Scan for the cell matching the given text and deliver its (x, y) coordinate at center. 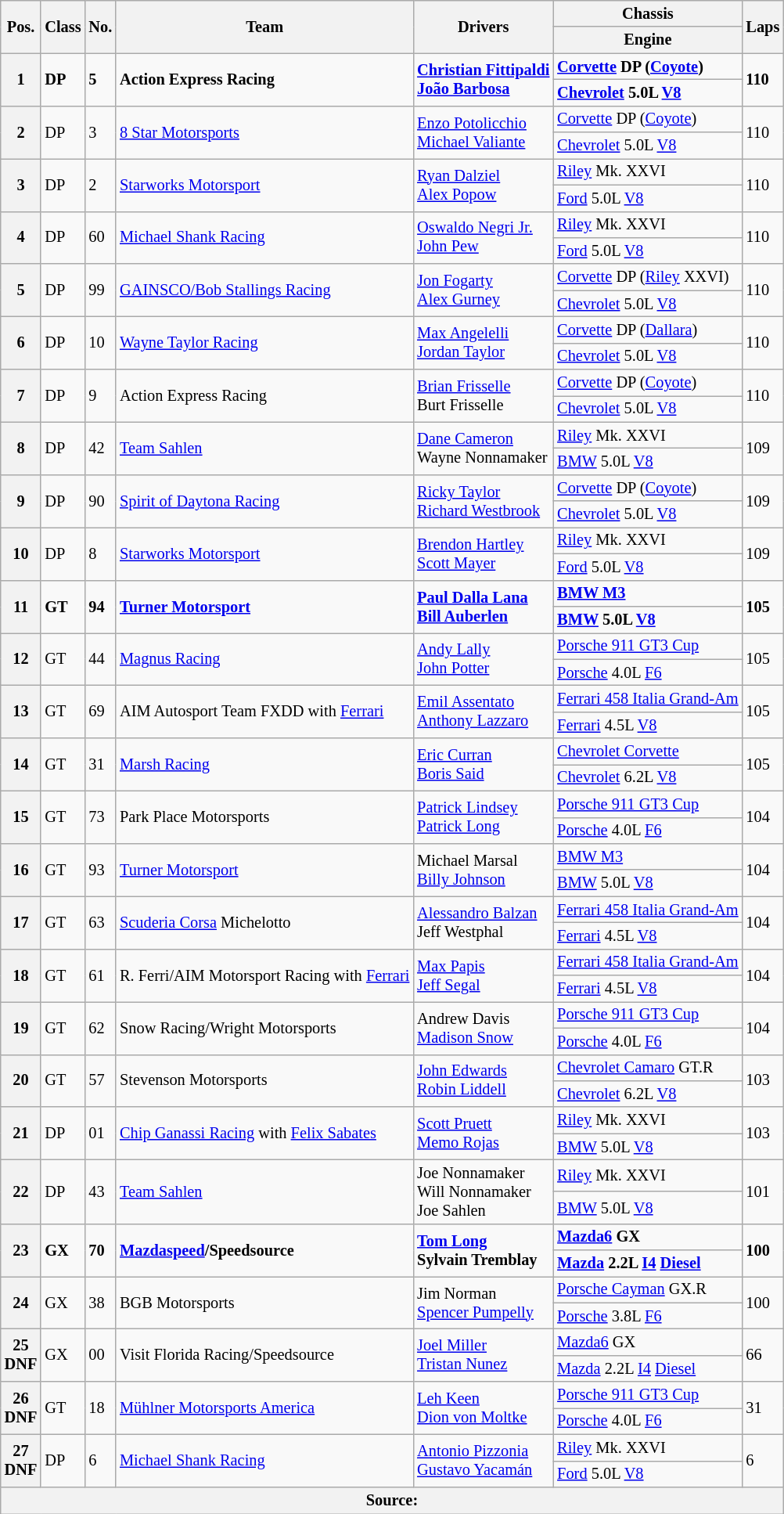
Laps (762, 27)
94 (100, 606)
00 (100, 1356)
Source: (392, 1500)
R. Ferri/AIM Motorsport Racing with Ferrari (264, 975)
Park Place Motorsports (264, 817)
Jim Norman Spencer Pumpelly (484, 1303)
1 (21, 80)
62 (100, 1027)
AIM Autosport Team FXDD with Ferrari (264, 711)
Oswaldo Negri Jr. John Pew (484, 238)
Andrew Davis Madison Snow (484, 1027)
Pos. (21, 27)
Corvette DP (Riley XXVI) (648, 277)
38 (100, 1303)
Wayne Taylor Racing (264, 343)
Antonio Pizzonia Gustavo Yacamán (484, 1461)
Scuderia Corsa Michelotto (264, 922)
93 (100, 869)
20 (21, 1080)
90 (100, 501)
Alessandro Balzan Jeff Westphal (484, 922)
19 (21, 1027)
27DNF (21, 1461)
8 Star Motorsports (264, 132)
57 (100, 1080)
101 (762, 1191)
11 (21, 606)
14 (21, 764)
Spirit of Daytona Racing (264, 501)
69 (100, 711)
Max Angelelli Jordan Taylor (484, 343)
22 (21, 1191)
Mühlner Motorsports America (264, 1408)
John Edwards Robin Liddell (484, 1080)
Visit Florida Racing/Speedsource (264, 1356)
No. (100, 27)
Chassis (648, 13)
Mazdaspeed/Speedsource (264, 1249)
25DNF (21, 1356)
Paul Dalla Lana Bill Auberlen (484, 606)
Chevrolet Corvette (648, 752)
Jon Fogarty Alex Gurney (484, 290)
Christian Fittipaldi João Barbosa (484, 80)
Stevenson Motorsports (264, 1080)
Brendon Hartley Scott Mayer (484, 553)
Brian Frisselle Burt Frisselle (484, 396)
Leh Keen Dion von Moltke (484, 1408)
Ricky Taylor Richard Westbrook (484, 501)
21 (21, 1134)
Scott Pruett Memo Rojas (484, 1134)
44 (100, 659)
24 (21, 1303)
Porsche Cayman GX.R (648, 1289)
43 (100, 1191)
Dane Cameron Wayne Nonnamaker (484, 448)
99 (100, 290)
Porsche 3.8L F6 (648, 1316)
17 (21, 922)
Drivers (484, 27)
Chevrolet Camaro GT.R (648, 1068)
Joel Miller Tristan Nunez (484, 1356)
13 (21, 711)
Emil Assentato Anthony Lazzaro (484, 711)
Snow Racing/Wright Motorsports (264, 1027)
63 (100, 922)
4 (21, 238)
Ryan Dalziel Alex Popow (484, 185)
60 (100, 238)
26DNF (21, 1408)
12 (21, 659)
Tom Long Sylvain Tremblay (484, 1249)
Andy Lally John Potter (484, 659)
01 (100, 1134)
Eric Curran Boris Said (484, 764)
42 (100, 448)
Magnus Racing (264, 659)
Michael Marsal Billy Johnson (484, 869)
Corvette DP (Dallara) (648, 330)
15 (21, 817)
16 (21, 869)
Patrick Lindsey Patrick Long (484, 817)
Class (63, 27)
Marsh Racing (264, 764)
BGB Motorsports (264, 1303)
70 (100, 1249)
23 (21, 1249)
Team (264, 27)
GAINSCO/Bob Stallings Racing (264, 290)
Engine (648, 40)
Enzo Potolicchio Michael Valiante (484, 132)
61 (100, 975)
Max Papis Jeff Segal (484, 975)
Chip Ganassi Racing with Felix Sabates (264, 1134)
66 (762, 1356)
Joe Nonnamaker Will Nonnamaker Joe Sahlen (484, 1191)
73 (100, 817)
7 (21, 396)
